Detect which cell encompasses the target text, then output its [x, y] center coordinate. 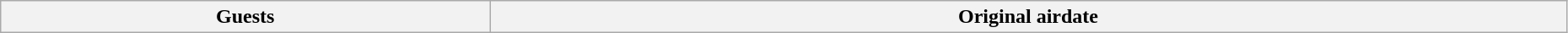
Guests [245, 17]
Original airdate [1029, 17]
